Output the (x, y) coordinate of the center of the cell containing the given text.  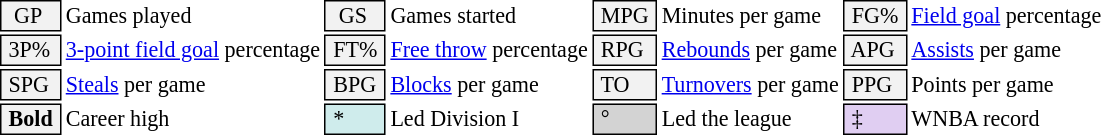
PPG (875, 85)
MPG (624, 16)
RPG (624, 50)
Minutes per game (750, 16)
Free throw percentage (489, 50)
FG% (875, 16)
Steals per game (192, 85)
Rebounds per game (750, 50)
BPG (356, 85)
Games played (192, 16)
GS (356, 16)
3-point field goal percentage (192, 50)
SPG (30, 85)
TO (624, 85)
FT% (356, 50)
Blocks per game (489, 85)
3P% (30, 50)
Games started (489, 16)
Turnovers per game (750, 85)
APG (875, 50)
GP (30, 16)
